Capture the cell that displays the provided text and extract its [x, y] central coordinate. 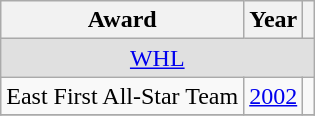
Year [274, 20]
East First All-Star Team [122, 96]
2002 [274, 96]
WHL [158, 58]
Award [122, 20]
